Determine the (x, y) coordinate at the center of the cell enclosing the given text.  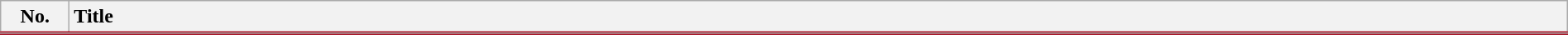
No. (35, 17)
Title (819, 17)
